Capture the cell that displays the provided text and extract its [x, y] central coordinate. 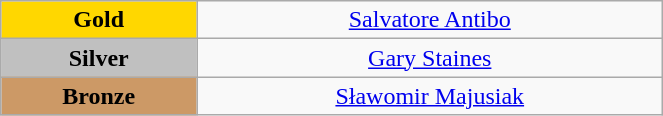
Silver [99, 58]
Bronze [99, 96]
Gold [99, 20]
Sławomir Majusiak [430, 96]
Gary Staines [430, 58]
Salvatore Antibo [430, 20]
